Output the (x, y) coordinate of the center of the cell containing the given text.  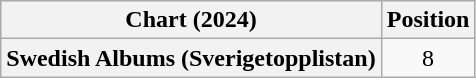
Swedish Albums (Sverigetopplistan) (191, 58)
8 (428, 58)
Position (428, 20)
Chart (2024) (191, 20)
